For the text-containing cell, return its midpoint in (x, y) coordinate format. 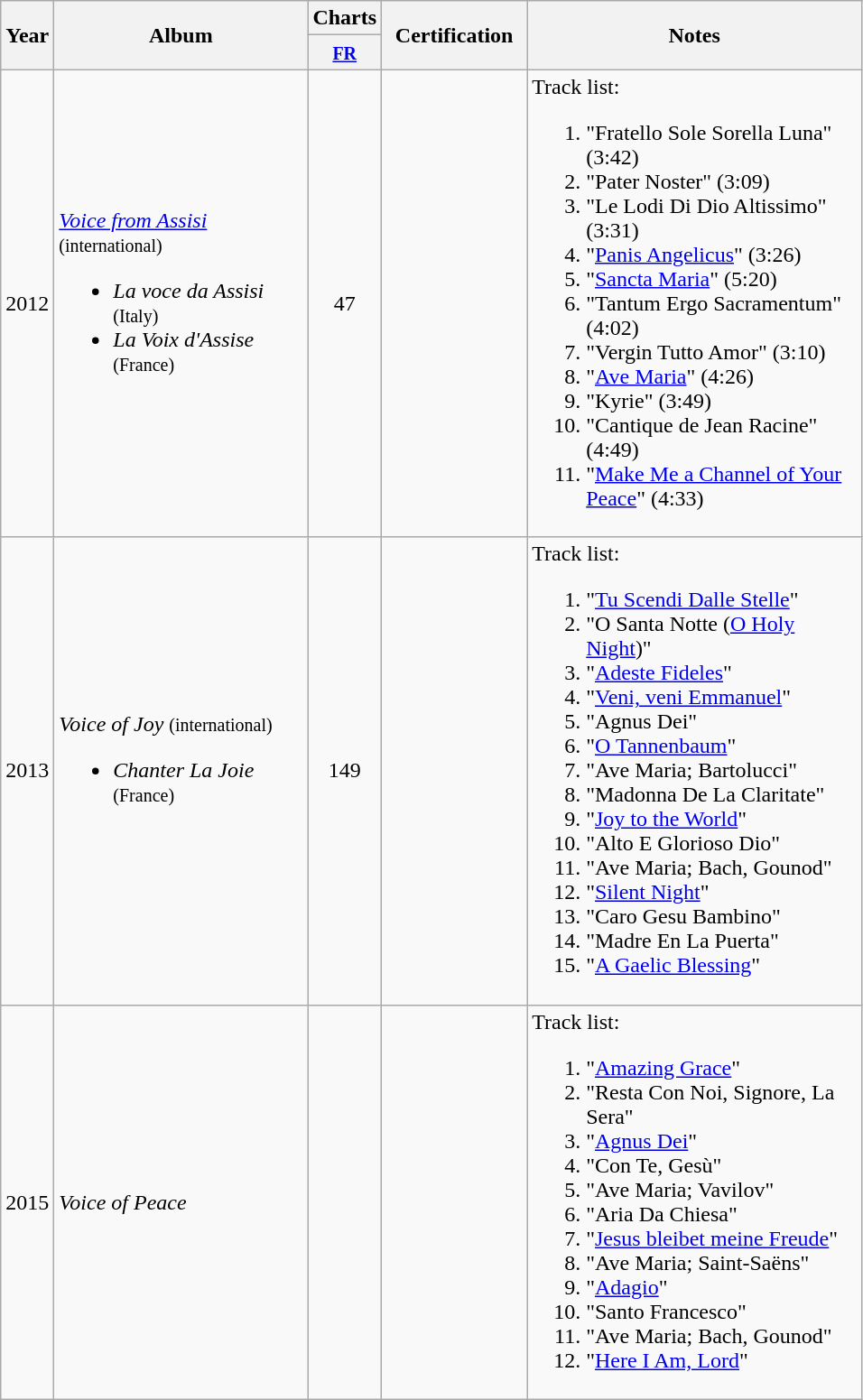
Voice of Peace (181, 1202)
2013 (27, 771)
47 (345, 303)
FR (345, 52)
2012 (27, 303)
Voice of Joy (international)Chanter La Joie (France) (181, 771)
Album (181, 35)
2015 (27, 1202)
Charts (345, 18)
Notes (695, 35)
Voice from Assisi (international)La voce da Assisi (Italy)La Voix d'Assise (France) (181, 303)
149 (345, 771)
Certification (455, 35)
Year (27, 35)
